From the cell containing the given text, extract its center point as [x, y] coordinate. 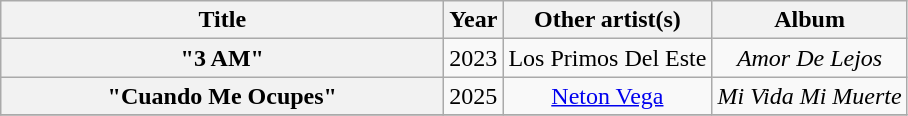
Neton Vega [608, 96]
2025 [474, 96]
Title [222, 20]
Los Primos Del Este [608, 58]
Amor De Lejos [810, 58]
Album [810, 20]
Year [474, 20]
Other artist(s) [608, 20]
Mi Vida Mi Muerte [810, 96]
"3 AM" [222, 58]
"Cuando Me Ocupes" [222, 96]
2023 [474, 58]
